Locate the cell with the specified text and output its (x, y) center coordinate. 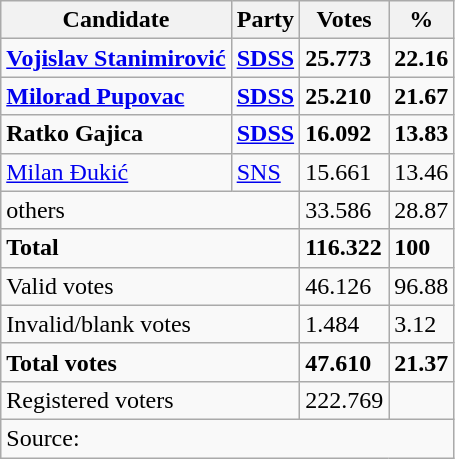
15.661 (344, 172)
Total (150, 248)
13.46 (422, 172)
SNS (265, 172)
116.322 (344, 248)
Registered voters (150, 400)
% (422, 20)
Milorad Pupovac (116, 96)
1.484 (344, 324)
33.586 (344, 210)
Candidate (116, 20)
Source: (228, 438)
25.773 (344, 58)
21.67 (422, 96)
Valid votes (150, 286)
Ratko Gajica (116, 134)
100 (422, 248)
96.88 (422, 286)
21.37 (422, 362)
Vojislav Stanimirović (116, 58)
22.16 (422, 58)
46.126 (344, 286)
Invalid/blank votes (150, 324)
3.12 (422, 324)
16.092 (344, 134)
222.769 (344, 400)
Total votes (150, 362)
Party (265, 20)
47.610 (344, 362)
others (150, 210)
Votes (344, 20)
25.210 (344, 96)
28.87 (422, 210)
Milan Đukić (116, 172)
13.83 (422, 134)
